Output the [x, y] coordinate of the center of the cell containing the given text.  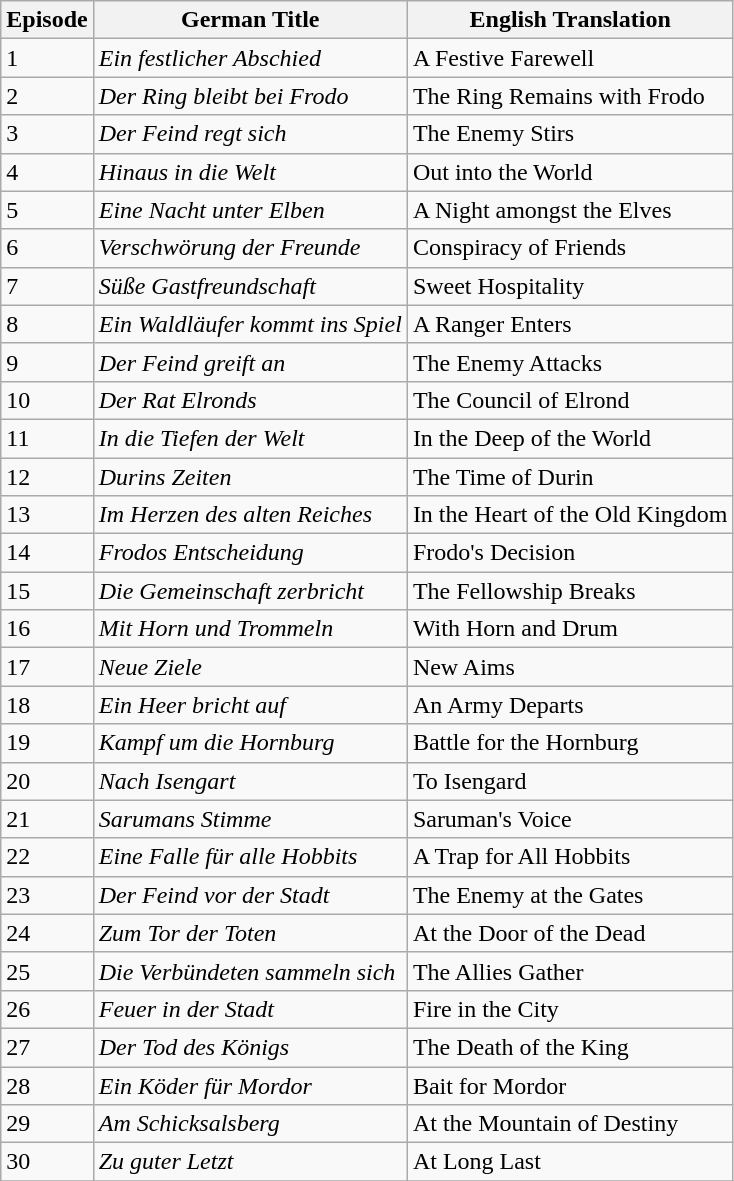
6 [47, 248]
Frodos Entscheidung [250, 553]
14 [47, 553]
A Festive Farewell [570, 58]
Bait for Mordor [570, 1085]
Der Ring bleibt bei Frodo [250, 96]
12 [47, 477]
Episode [47, 20]
25 [47, 971]
With Horn and Drum [570, 629]
The Council of Elrond [570, 400]
Ein Köder für Mordor [250, 1085]
The Allies Gather [570, 971]
11 [47, 438]
The Enemy Attacks [570, 362]
2 [47, 96]
13 [47, 515]
The Time of Durin [570, 477]
8 [47, 324]
Sarumans Stimme [250, 819]
28 [47, 1085]
At the Door of the Dead [570, 933]
Verschwörung der Freunde [250, 248]
Zu guter Letzt [250, 1162]
17 [47, 667]
Hinaus in die Welt [250, 172]
The Enemy Stirs [570, 134]
Eine Nacht unter Elben [250, 210]
Der Rat Elronds [250, 400]
German Title [250, 20]
21 [47, 819]
Ein Heer bricht auf [250, 705]
In the Deep of the World [570, 438]
Kampf um die Hornburg [250, 743]
5 [47, 210]
Der Feind greift an [250, 362]
Der Tod des Königs [250, 1047]
Fire in the City [570, 1009]
New Aims [570, 667]
Im Herzen des alten Reiches [250, 515]
The Fellowship Breaks [570, 591]
At the Mountain of Destiny [570, 1124]
Sweet Hospitality [570, 286]
Saruman's Voice [570, 819]
Die Verbündeten sammeln sich [250, 971]
Der Feind regt sich [250, 134]
10 [47, 400]
In die Tiefen der Welt [250, 438]
4 [47, 172]
Süße Gastfreundschaft [250, 286]
Ein Waldläufer kommt ins Spiel [250, 324]
Feuer in der Stadt [250, 1009]
20 [47, 781]
19 [47, 743]
Die Gemeinschaft zerbricht [250, 591]
Nach Isengart [250, 781]
22 [47, 857]
Ein festlicher Abschied [250, 58]
1 [47, 58]
26 [47, 1009]
Mit Horn und Trommeln [250, 629]
7 [47, 286]
16 [47, 629]
In the Heart of the Old Kingdom [570, 515]
The Enemy at the Gates [570, 895]
A Ranger Enters [570, 324]
3 [47, 134]
29 [47, 1124]
Frodo's Decision [570, 553]
23 [47, 895]
Neue Ziele [250, 667]
Durins Zeiten [250, 477]
Zum Tor der Toten [250, 933]
The Death of the King [570, 1047]
18 [47, 705]
Am Schicksalsberg [250, 1124]
9 [47, 362]
Battle for the Hornburg [570, 743]
English Translation [570, 20]
The Ring Remains with Frodo [570, 96]
15 [47, 591]
An Army Departs [570, 705]
Eine Falle für alle Hobbits [250, 857]
27 [47, 1047]
Out into the World [570, 172]
A Trap for All Hobbits [570, 857]
Conspiracy of Friends [570, 248]
At Long Last [570, 1162]
30 [47, 1162]
To Isengard [570, 781]
Der Feind vor der Stadt [250, 895]
A Night amongst the Elves [570, 210]
24 [47, 933]
